Return (X, Y) of the center of cell containing provided text 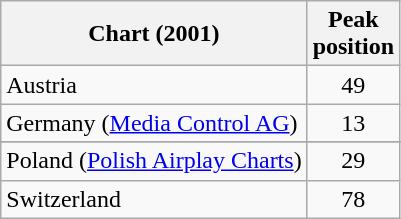
13 (353, 123)
Austria (154, 85)
Switzerland (154, 199)
78 (353, 199)
29 (353, 161)
Poland (Polish Airplay Charts) (154, 161)
Germany (Media Control AG) (154, 123)
49 (353, 85)
Peakposition (353, 34)
Chart (2001) (154, 34)
